Output the [X, Y] coordinate of the center of the cell containing the given text.  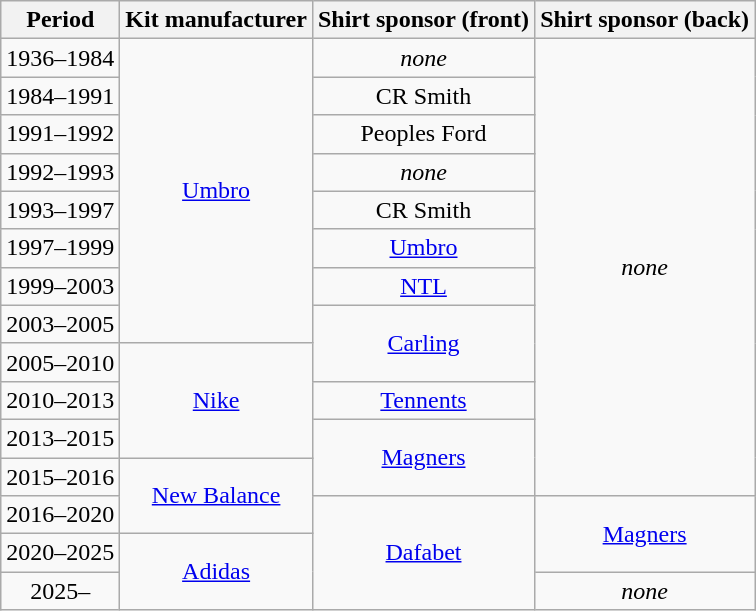
2003–2005 [60, 324]
Kit manufacturer [216, 20]
1991–1992 [60, 134]
2013–2015 [60, 438]
2020–2025 [60, 553]
2005–2010 [60, 362]
Dafabet [423, 553]
Period [60, 20]
Shirt sponsor (back) [645, 20]
Shirt sponsor (front) [423, 20]
1984–1991 [60, 96]
Adidas [216, 572]
New Balance [216, 496]
NTL [423, 286]
2015–2016 [60, 477]
2025– [60, 591]
1999–2003 [60, 286]
Nike [216, 400]
Peoples Ford [423, 134]
1997–1999 [60, 248]
1993–1997 [60, 210]
2010–2013 [60, 400]
Tennents [423, 400]
Carling [423, 343]
1936–1984 [60, 58]
2016–2020 [60, 515]
1992–1993 [60, 172]
